Pinpoint the cell where the given text exists, returning its (x, y) midpoint coordinate. 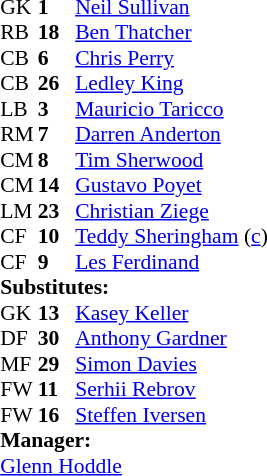
7 (57, 135)
13 (57, 313)
LB (19, 109)
16 (57, 415)
23 (57, 211)
26 (57, 83)
29 (57, 364)
10 (57, 237)
RB (19, 33)
18 (57, 33)
LM (19, 211)
DF (19, 339)
9 (57, 262)
30 (57, 339)
11 (57, 389)
8 (57, 160)
MF (19, 364)
3 (57, 109)
RM (19, 135)
GK (19, 313)
6 (57, 58)
14 (57, 185)
